From the cell containing the given text, extract its center point as (x, y) coordinate. 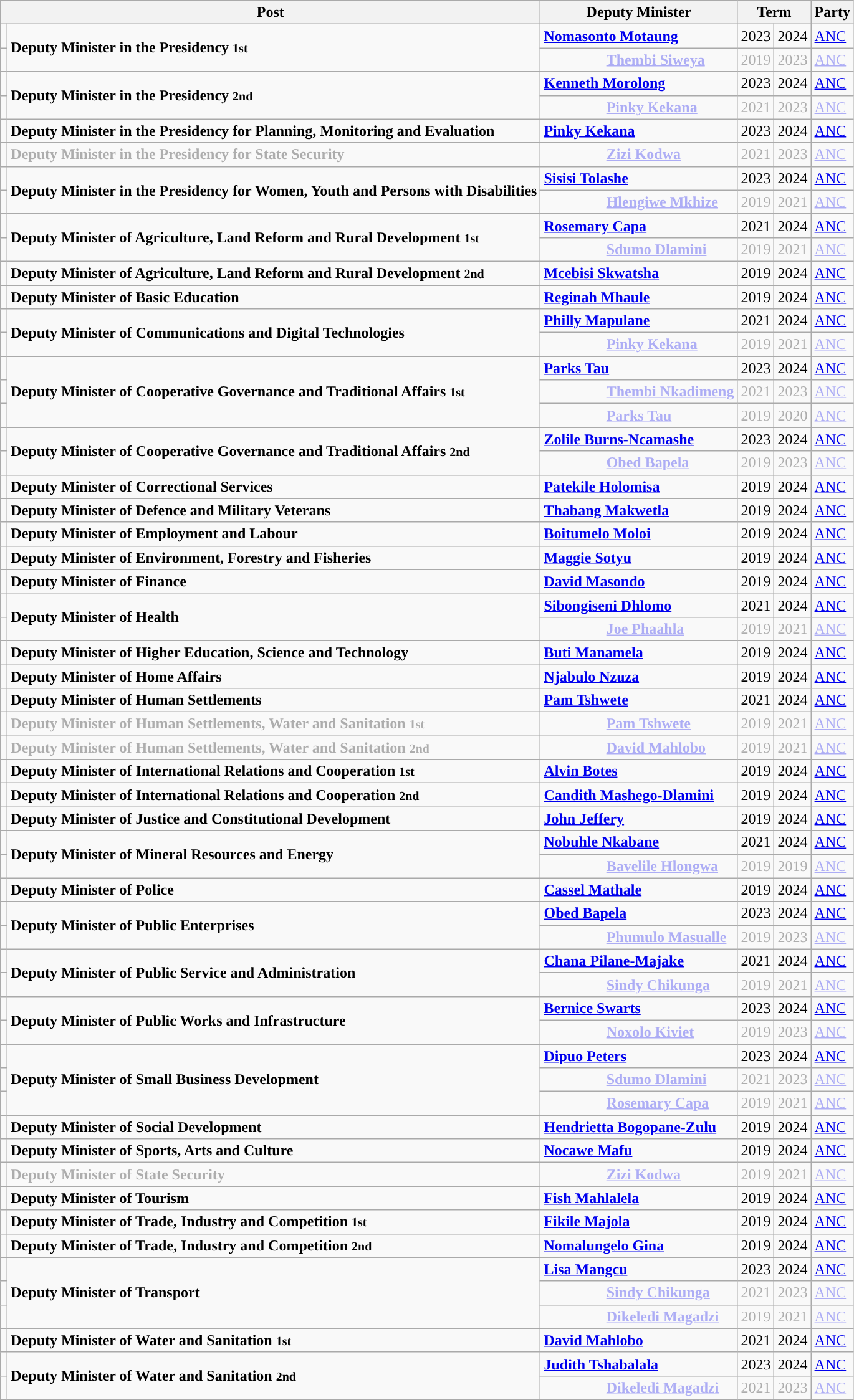
Deputy Minister of Trade, Industry and Competition 2nd (274, 1245)
Post (271, 12)
Deputy Minister of Water and Sanitation 1st (274, 1340)
Kenneth Morolong (639, 83)
Nocawe Mafu (639, 1151)
Reginah Mhaule (639, 297)
Bavelile Hlongwa (639, 866)
Bernice Swarts (639, 1008)
Cassel Mathale (639, 890)
Deputy Minister of Trade, Industry and Competition 1st (274, 1222)
Deputy Minister in the Presidency for State Security (274, 155)
Mcebisi Skwatsha (639, 273)
Deputy Minister of International Relations and Cooperation 1st (274, 771)
Thembi Siweya (639, 60)
Noxolo Kiviet (639, 1032)
Hendrietta Bogopane-Zulu (639, 1127)
Alvin Botes (639, 771)
Njabulo Nzuza (639, 676)
Fikile Majola (639, 1222)
Deputy Minister in the Presidency 1st (274, 48)
Deputy Minister of Cooperative Governance and Traditional Affairs 1st (274, 392)
Nobuhle Nkabane (639, 842)
Maggie Sotyu (639, 558)
Deputy Minister of Higher Education, Science and Technology (274, 652)
Deputy Minister of Police (274, 890)
Nomasonto Motaung (639, 36)
Sibongiseni Dhlomo (639, 605)
Deputy Minister of Correctional Services (274, 487)
Deputy Minister of Agriculture, Land Reform and Rural Development 1st (274, 237)
Deputy Minister (639, 12)
Dipuo Peters (639, 1056)
Deputy Minister of Water and Sanitation 2nd (274, 1376)
Fish Mahlalela (639, 1198)
2020 (793, 416)
Deputy Minister of Employment and Labour (274, 534)
Joe Phaahla (639, 629)
Hlengiwe Mkhize (639, 202)
Deputy Minister of Public Works and Infrastructure (274, 1020)
Deputy Minister of Finance (274, 581)
Candith Mashego-Dlamini (639, 795)
Deputy Minister of Health (274, 617)
Judith Tshabalala (639, 1364)
Term (774, 12)
Buti Manamela (639, 652)
Lisa Mangcu (639, 1269)
Deputy Minister of Tourism (274, 1198)
Sisisi Tolashe (639, 178)
Philly Mapulane (639, 321)
Deputy Minister of Public Enterprises (274, 925)
Thabang Makwetla (639, 510)
Deputy Minister in the Presidency for Women, Youth and Persons with Disabilities (274, 190)
Deputy Minister of Mineral Resources and Energy (274, 854)
Zolile Burns-Ncamashe (639, 439)
Deputy Minister of Human Settlements, Water and Sanitation 1st (274, 724)
Deputy Minister of Human Settlements, Water and Sanitation 2nd (274, 748)
Deputy Minister of Human Settlements (274, 700)
Patekile Holomisa (639, 487)
Boitumelo Moloi (639, 534)
Deputy Minister of Defence and Military Veterans (274, 510)
Deputy Minister of Communications and Digital Technologies (274, 333)
Deputy Minister in the Presidency for Planning, Monitoring and Evaluation (274, 131)
Phumulo Masualle (639, 937)
Deputy Minister of Sports, Arts and Culture (274, 1151)
Deputy Minister of Environment, Forestry and Fisheries (274, 558)
Deputy Minister in the Presidency 2nd (274, 95)
Deputy Minister of International Relations and Cooperation 2nd (274, 795)
Chana Pilane-Majake (639, 961)
Deputy Minister of State Security (274, 1174)
Deputy Minister of Home Affairs (274, 676)
Deputy Minister of Justice and Constitutional Development (274, 819)
Party (832, 12)
Deputy Minister of Small Business Development (274, 1080)
David Masondo (639, 581)
Nomalungelo Gina (639, 1245)
Deputy Minister of Transport (274, 1293)
Deputy Minister of Public Service and Administration (274, 973)
Deputy Minister of Cooperative Governance and Traditional Affairs 2nd (274, 451)
Deputy Minister of Basic Education (274, 297)
Thembi Nkadimeng (639, 392)
Deputy Minister of Agriculture, Land Reform and Rural Development 2nd (274, 273)
Deputy Minister of Social Development (274, 1127)
John Jeffery (639, 819)
